Detect which cell encompasses the target text, then output its (X, Y) center coordinate. 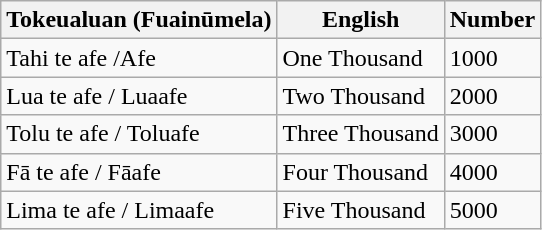
Tokeualuan (Fuainūmela) (139, 20)
Number (492, 20)
Tahi te afe /Afe (139, 58)
Five Thousand (360, 210)
3000 (492, 134)
4000 (492, 172)
Lima te afe / Limaafe (139, 210)
One Thousand (360, 58)
5000 (492, 210)
1000 (492, 58)
Tolu te afe / Toluafe (139, 134)
English (360, 20)
Fā te afe / Fāafe (139, 172)
Two Thousand (360, 96)
2000 (492, 96)
Lua te afe / Luaafe (139, 96)
Three Thousand (360, 134)
Four Thousand (360, 172)
